Identify which cell holds the provided text, then report its [X, Y] central coordinate. 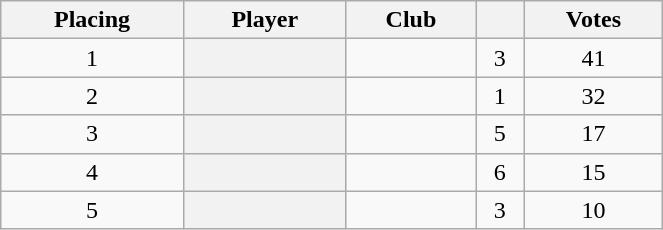
Player [264, 20]
10 [594, 210]
41 [594, 58]
17 [594, 134]
Placing [92, 20]
Votes [594, 20]
4 [92, 172]
15 [594, 172]
2 [92, 96]
Club [410, 20]
32 [594, 96]
6 [500, 172]
